Output the (X, Y) coordinate of the center of the cell containing the given text.  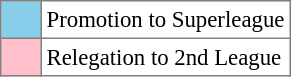
Relegation to 2nd League (165, 57)
Promotion to Superleague (165, 20)
